Search for the cell housing the specified text and yield its [X, Y] center coordinate. 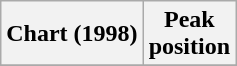
Peakposition [189, 34]
Chart (1998) [72, 34]
